Return the (X, Y) coordinate for the center point of the cell that contains the specified text.  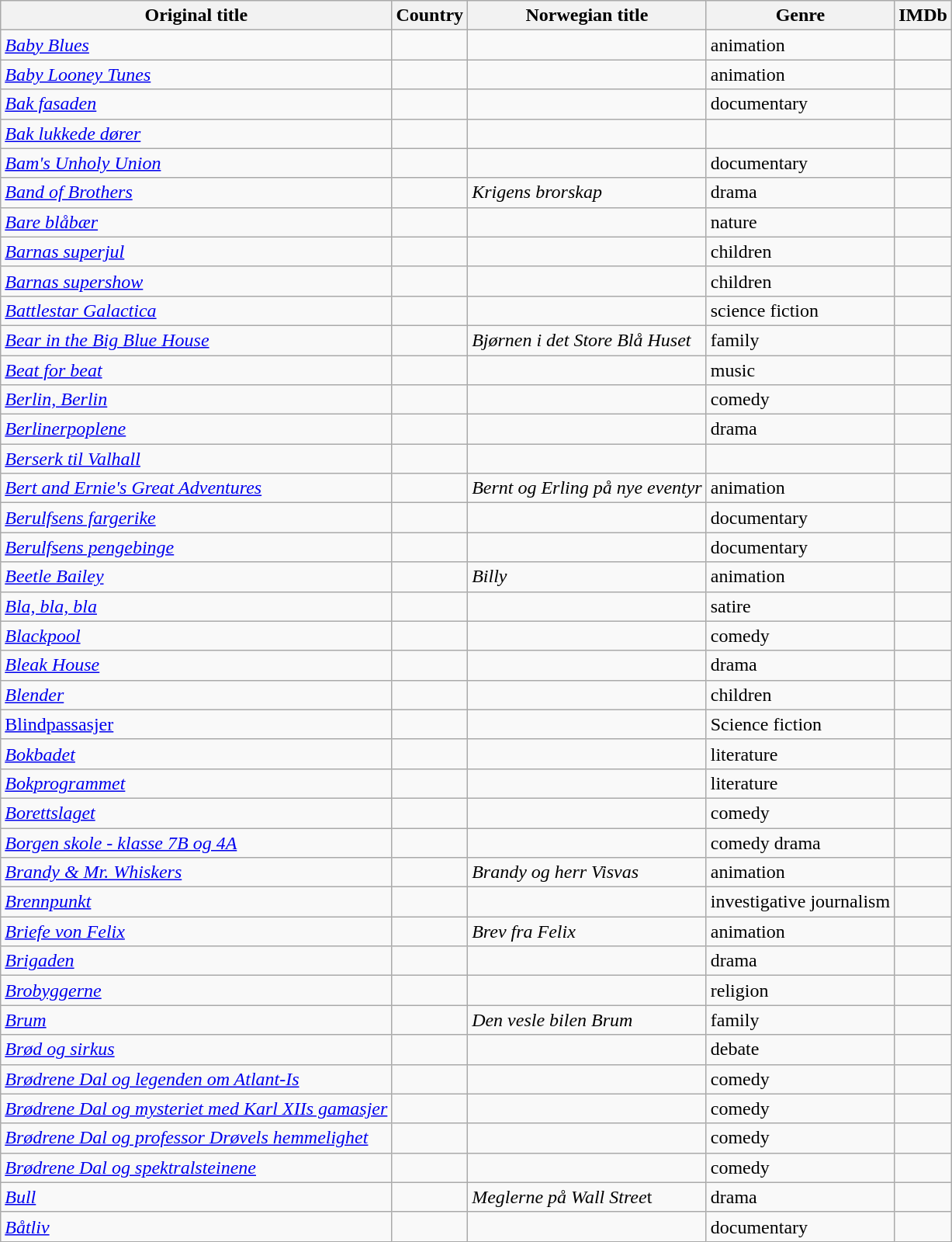
Meglerne på Wall Street (587, 1197)
Bak lukkede dører (196, 134)
Blackpool (196, 636)
Band of Brothers (196, 193)
Norwegian title (587, 16)
Båtliv (196, 1226)
Bokbadet (196, 754)
Bare blåbær (196, 222)
Blindpassasjer (196, 724)
Berulfsens fargerike (196, 518)
IMDb (923, 16)
Berserk til Valhall (196, 459)
Bam's Unholy Union (196, 163)
Brandy & Mr. Whiskers (196, 873)
Bokprogrammet (196, 783)
Bla, bla, bla (196, 606)
nature (800, 222)
Bernt og Erling på nye eventyr (587, 488)
science fiction (800, 310)
Bert and Ernie's Great Adventures (196, 488)
Brødrene Dal og legenden om Atlant-Is (196, 1079)
Borgen skole - klasse 7B og 4A (196, 842)
Beat for beat (196, 370)
Brev fra Felix (587, 931)
Brum (196, 1020)
Brød og sirkus (196, 1049)
Beetle Bailey (196, 577)
Brennpunkt (196, 902)
Battlestar Galactica (196, 310)
Brødrene Dal og spektralsteinene (196, 1167)
religion (800, 990)
satire (800, 606)
Den vesle bilen Brum (587, 1020)
Bull (196, 1197)
Berlin, Berlin (196, 400)
Original title (196, 16)
music (800, 370)
Brandy og herr Visvas (587, 873)
Brobyggerne (196, 990)
Baby Blues (196, 45)
Science fiction (800, 724)
Barnas supershow (196, 281)
Billy (587, 577)
debate (800, 1049)
Bleak House (196, 665)
investigative journalism (800, 902)
Berulfsens pengebinge (196, 547)
Borettslaget (196, 813)
Briefe von Felix (196, 931)
Berlinerpoplene (196, 429)
Krigens brorskap (587, 193)
Bjørnen i det Store Blå Huset (587, 340)
Brødrene Dal og professor Drøvels hemmelighet (196, 1138)
Barnas superjul (196, 252)
Brigaden (196, 961)
Genre (800, 16)
Brødrene Dal og mysteriet med Karl XIIs gamasjer (196, 1108)
Country (430, 16)
Bak fasaden (196, 104)
comedy drama (800, 842)
Blender (196, 695)
Bear in the Big Blue House (196, 340)
Baby Looney Tunes (196, 75)
